Output the [X, Y] coordinate of the center of the cell containing the given text.  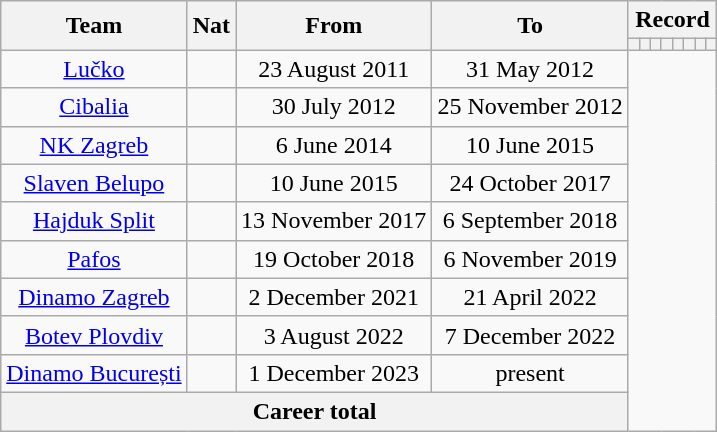
From [334, 26]
31 May 2012 [530, 69]
Career total [314, 411]
Pafos [94, 259]
6 September 2018 [530, 221]
19 October 2018 [334, 259]
13 November 2017 [334, 221]
Hajduk Split [94, 221]
Slaven Belupo [94, 183]
3 August 2022 [334, 335]
25 November 2012 [530, 107]
23 August 2011 [334, 69]
Dinamo București [94, 373]
To [530, 26]
1 December 2023 [334, 373]
Lučko [94, 69]
2 December 2021 [334, 297]
present [530, 373]
Nat [211, 26]
Cibalia [94, 107]
Record [672, 20]
6 November 2019 [530, 259]
7 December 2022 [530, 335]
30 July 2012 [334, 107]
Botev Plovdiv [94, 335]
Dinamo Zagreb [94, 297]
24 October 2017 [530, 183]
NK Zagreb [94, 145]
21 April 2022 [530, 297]
6 June 2014 [334, 145]
Team [94, 26]
